For the text-containing cell, return its midpoint in (x, y) coordinate format. 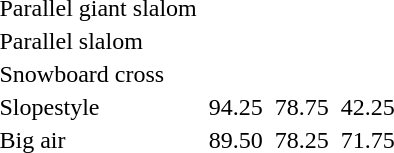
94.25 (236, 107)
78.75 (302, 107)
